Search for the cell housing the specified text and yield its [X, Y] center coordinate. 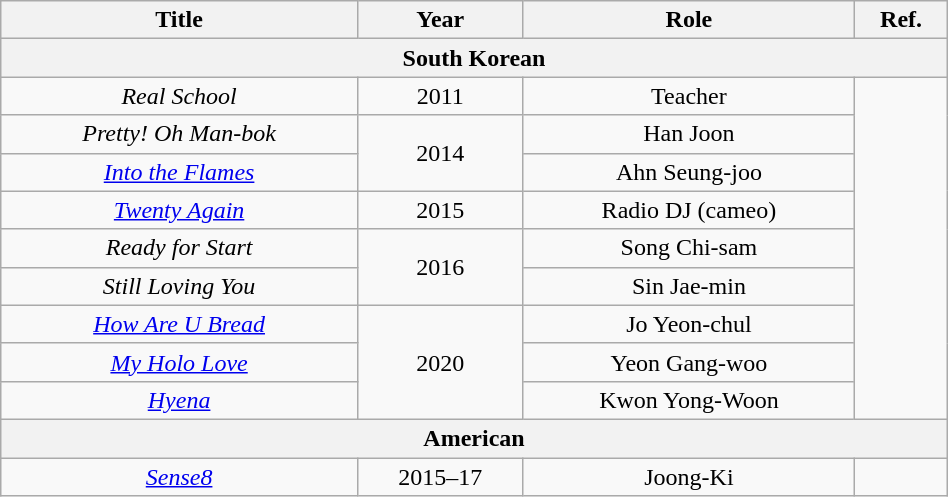
2011 [440, 96]
Jo Yeon-chul [689, 324]
South Korean [474, 58]
2015 [440, 210]
Into the Flames [180, 172]
Sense8 [180, 477]
Kwon Yong-Woon [689, 400]
Joong-Ki [689, 477]
Ready for Start [180, 248]
Yeon Gang-woo [689, 362]
2015–17 [440, 477]
Title [180, 20]
Year [440, 20]
Twenty Again [180, 210]
American [474, 438]
Ahn Seung-joo [689, 172]
2016 [440, 267]
Ref. [901, 20]
Pretty! Oh Man-bok [180, 134]
Sin Jae-min [689, 286]
Teacher [689, 96]
Han Joon [689, 134]
2020 [440, 362]
Radio DJ (cameo) [689, 210]
Hyena [180, 400]
Real School [180, 96]
Still Loving You [180, 286]
My Holo Love [180, 362]
2014 [440, 153]
Song Chi-sam [689, 248]
How Are U Bread [180, 324]
Role [689, 20]
